Locate the cell with the specified text and output its (X, Y) center coordinate. 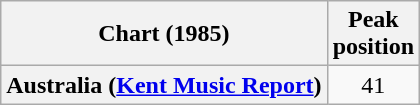
Australia (Kent Music Report) (164, 85)
41 (373, 85)
Chart (1985) (164, 34)
Peakposition (373, 34)
